Scan for the cell matching the given text and deliver its (x, y) coordinate at center. 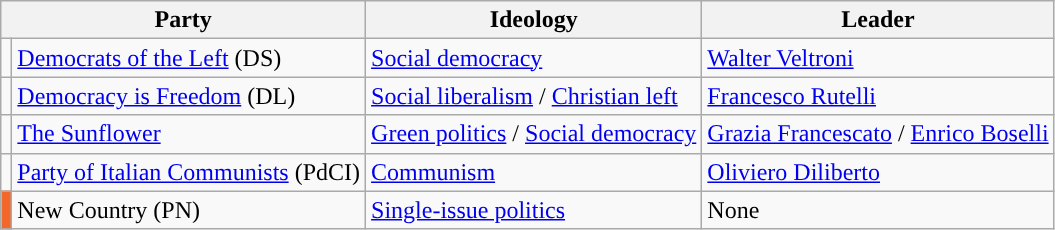
Party (184, 20)
Grazia Francescato / Enrico Boselli (878, 134)
Green politics / Social democracy (534, 134)
The Sunflower (189, 134)
Walter Veltroni (878, 58)
Democrats of the Left (DS) (189, 58)
Party of Italian Communists (PdCI) (189, 172)
Francesco Rutelli (878, 96)
Single-issue politics (534, 210)
New Country (PN) (189, 210)
None (878, 210)
Social democracy (534, 58)
Communism (534, 172)
Social liberalism / Christian left (534, 96)
Leader (878, 20)
Oliviero Diliberto (878, 172)
Ideology (534, 20)
Democracy is Freedom (DL) (189, 96)
